Pinpoint the cell where the given text exists, returning its [X, Y] midpoint coordinate. 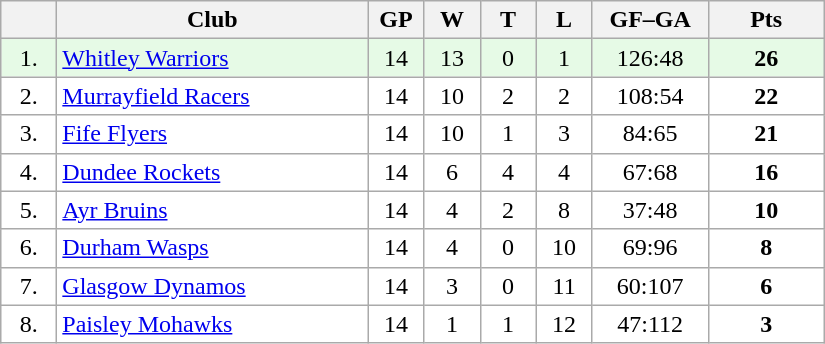
37:48 [650, 210]
Pts [766, 20]
13 [452, 58]
Murrayfield Racers [212, 96]
W [452, 20]
12 [564, 324]
2. [29, 96]
67:68 [650, 172]
1. [29, 58]
GP [396, 20]
47:112 [650, 324]
84:65 [650, 134]
16 [766, 172]
26 [766, 58]
4. [29, 172]
11 [564, 286]
Dundee Rockets [212, 172]
Glasgow Dynamos [212, 286]
22 [766, 96]
Paisley Mohawks [212, 324]
3. [29, 134]
6. [29, 248]
5. [29, 210]
Fife Flyers [212, 134]
T [508, 20]
108:54 [650, 96]
7. [29, 286]
8. [29, 324]
60:107 [650, 286]
Durham Wasps [212, 248]
69:96 [650, 248]
126:48 [650, 58]
Whitley Warriors [212, 58]
Club [212, 20]
21 [766, 134]
GF–GA [650, 20]
Ayr Bruins [212, 210]
L [564, 20]
